Provide the (X, Y) coordinate of the cell's center where the given text is located.  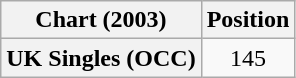
145 (248, 58)
Chart (2003) (101, 20)
Position (248, 20)
UK Singles (OCC) (101, 58)
